For the text-containing cell, return its midpoint in [X, Y] coordinate format. 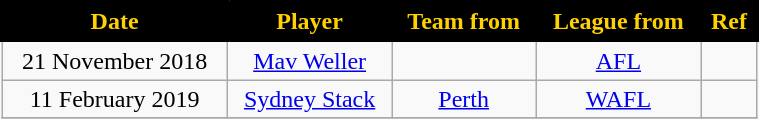
Team from [464, 22]
Date [115, 22]
11 February 2019 [115, 99]
21 November 2018 [115, 60]
AFL [618, 60]
Ref [729, 22]
WAFL [618, 99]
Sydney Stack [310, 99]
Mav Weller [310, 60]
League from [618, 22]
Player [310, 22]
Perth [464, 99]
